From the cell containing the given text, extract its center point as (X, Y) coordinate. 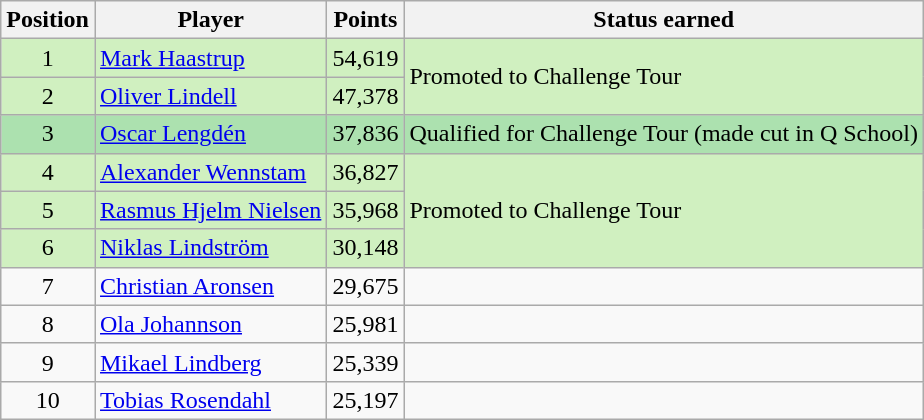
35,968 (366, 210)
25,339 (366, 362)
9 (48, 362)
Christian Aronsen (210, 286)
Oliver Lindell (210, 96)
25,981 (366, 324)
8 (48, 324)
Player (210, 20)
Status earned (664, 20)
47,378 (366, 96)
Mikael Lindberg (210, 362)
Position (48, 20)
37,836 (366, 134)
2 (48, 96)
4 (48, 172)
30,148 (366, 248)
Rasmus Hjelm Nielsen (210, 210)
1 (48, 58)
Tobias Rosendahl (210, 400)
54,619 (366, 58)
25,197 (366, 400)
10 (48, 400)
36,827 (366, 172)
29,675 (366, 286)
Ola Johannson (210, 324)
Qualified for Challenge Tour (made cut in Q School) (664, 134)
3 (48, 134)
Mark Haastrup (210, 58)
6 (48, 248)
7 (48, 286)
5 (48, 210)
Oscar Lengdén (210, 134)
Points (366, 20)
Niklas Lindström (210, 248)
Alexander Wennstam (210, 172)
